Provide the (X, Y) coordinate of the cell's center where the given text is located.  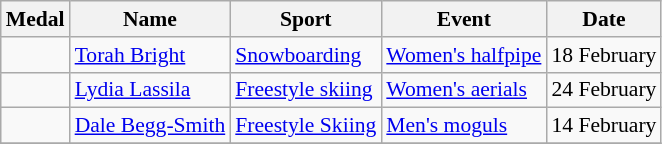
Men's moguls (464, 126)
Lydia Lassila (150, 90)
Torah Bright (150, 55)
Freestyle skiing (306, 90)
Women's halfpipe (464, 55)
Dale Begg-Smith (150, 126)
Women's aerials (464, 90)
Event (464, 19)
14 February (604, 126)
Freestyle Skiing (306, 126)
Name (150, 19)
Sport (306, 19)
Snowboarding (306, 55)
Medal (36, 19)
18 February (604, 55)
Date (604, 19)
24 February (604, 90)
